Search for the cell housing the specified text and yield its (x, y) center coordinate. 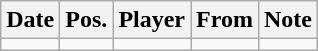
Note (288, 20)
Date (30, 20)
Player (152, 20)
Pos. (86, 20)
From (225, 20)
